Return [x, y] of the center of cell containing provided text 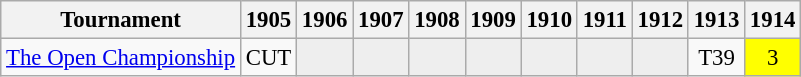
T39 [716, 58]
1905 [268, 20]
1906 [325, 20]
Tournament [121, 20]
1912 [660, 20]
1907 [381, 20]
1914 [773, 20]
1909 [493, 20]
1910 [549, 20]
1913 [716, 20]
1911 [604, 20]
3 [773, 58]
CUT [268, 58]
The Open Championship [121, 58]
1908 [437, 20]
